Scan for the cell matching the given text and deliver its [x, y] coordinate at center. 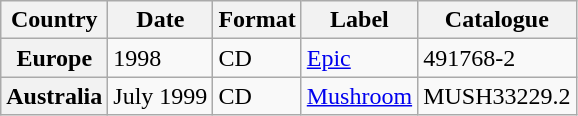
Format [257, 20]
Mushroom [359, 96]
July 1999 [160, 96]
Label [359, 20]
Catalogue [497, 20]
Europe [54, 58]
1998 [160, 58]
MUSH33229.2 [497, 96]
491768-2 [497, 58]
Country [54, 20]
Date [160, 20]
Australia [54, 96]
Epic [359, 58]
